Identify which cell holds the provided text, then report its [x, y] central coordinate. 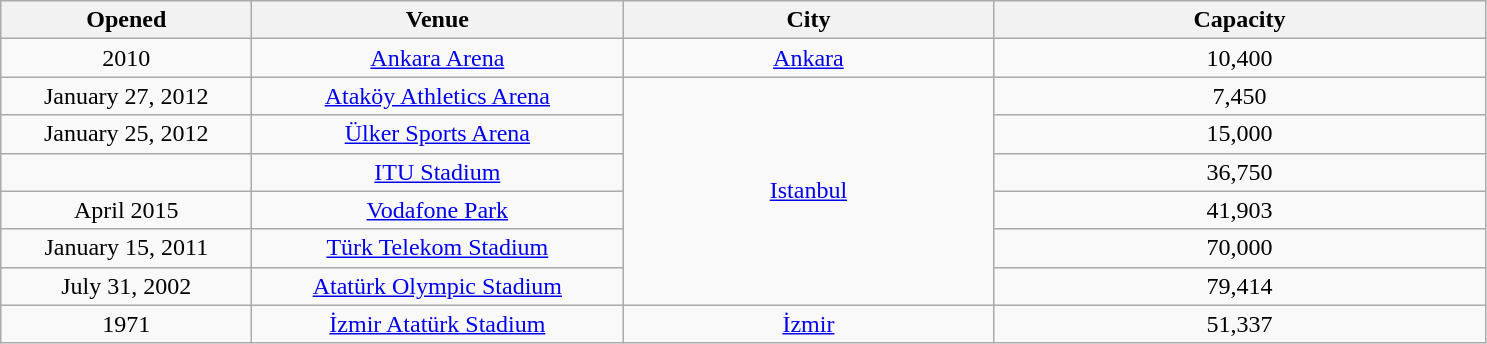
İzmir [808, 324]
Ataköy Athletics Arena [438, 96]
79,414 [1240, 286]
January 25, 2012 [126, 134]
İzmir Atatürk Stadium [438, 324]
7,450 [1240, 96]
Atatürk Olympic Stadium [438, 286]
Ankara Arena [438, 58]
January 27, 2012 [126, 96]
ITU Stadium [438, 172]
Ankara [808, 58]
Capacity [1240, 20]
36,750 [1240, 172]
Istanbul [808, 191]
Ülker Sports Arena [438, 134]
1971 [126, 324]
Vodafone Park [438, 210]
Venue [438, 20]
70,000 [1240, 248]
Opened [126, 20]
July 31, 2002 [126, 286]
2010 [126, 58]
10,400 [1240, 58]
41,903 [1240, 210]
April 2015 [126, 210]
Türk Telekom Stadium [438, 248]
51,337 [1240, 324]
City [808, 20]
January 15, 2011 [126, 248]
15,000 [1240, 134]
